Identify which cell holds the provided text, then report its [x, y] central coordinate. 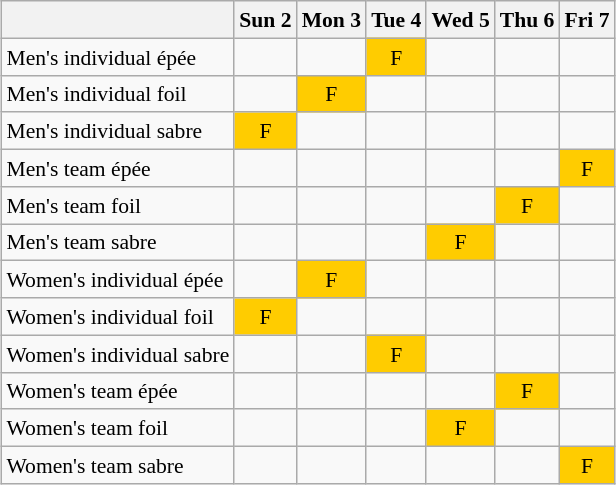
Mon 3 [332, 20]
Women's individual sabre [118, 354]
Women's individual foil [118, 316]
Sun 2 [265, 20]
Thu 6 [528, 20]
Women's team épée [118, 390]
Wed 5 [460, 20]
Men's team sabre [118, 242]
Women's individual épée [118, 280]
Fri 7 [586, 20]
Men's individual foil [118, 94]
Men's individual épée [118, 56]
Women's team sabre [118, 464]
Men's team foil [118, 204]
Men's individual sabre [118, 130]
Women's team foil [118, 428]
Men's team épée [118, 168]
Tue 4 [396, 20]
